Identify which cell holds the provided text, then report its (X, Y) central coordinate. 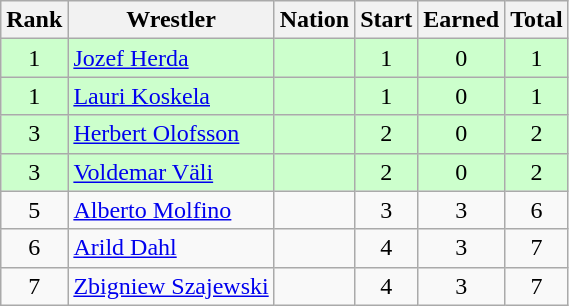
Lauri Koskela (171, 96)
Total (537, 20)
Herbert Olofsson (171, 134)
Rank (34, 20)
Voldemar Väli (171, 172)
Arild Dahl (171, 248)
Zbigniew Szajewski (171, 286)
Start (386, 20)
5 (34, 210)
Jozef Herda (171, 58)
Wrestler (171, 20)
Nation (314, 20)
Alberto Molfino (171, 210)
Earned (462, 20)
